Search for the cell housing the specified text and yield its (X, Y) center coordinate. 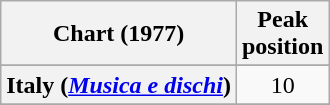
Italy (Musica e dischi) (119, 85)
10 (282, 85)
Peakposition (282, 34)
Chart (1977) (119, 34)
